Detect which cell encompasses the target text, then output its (x, y) center coordinate. 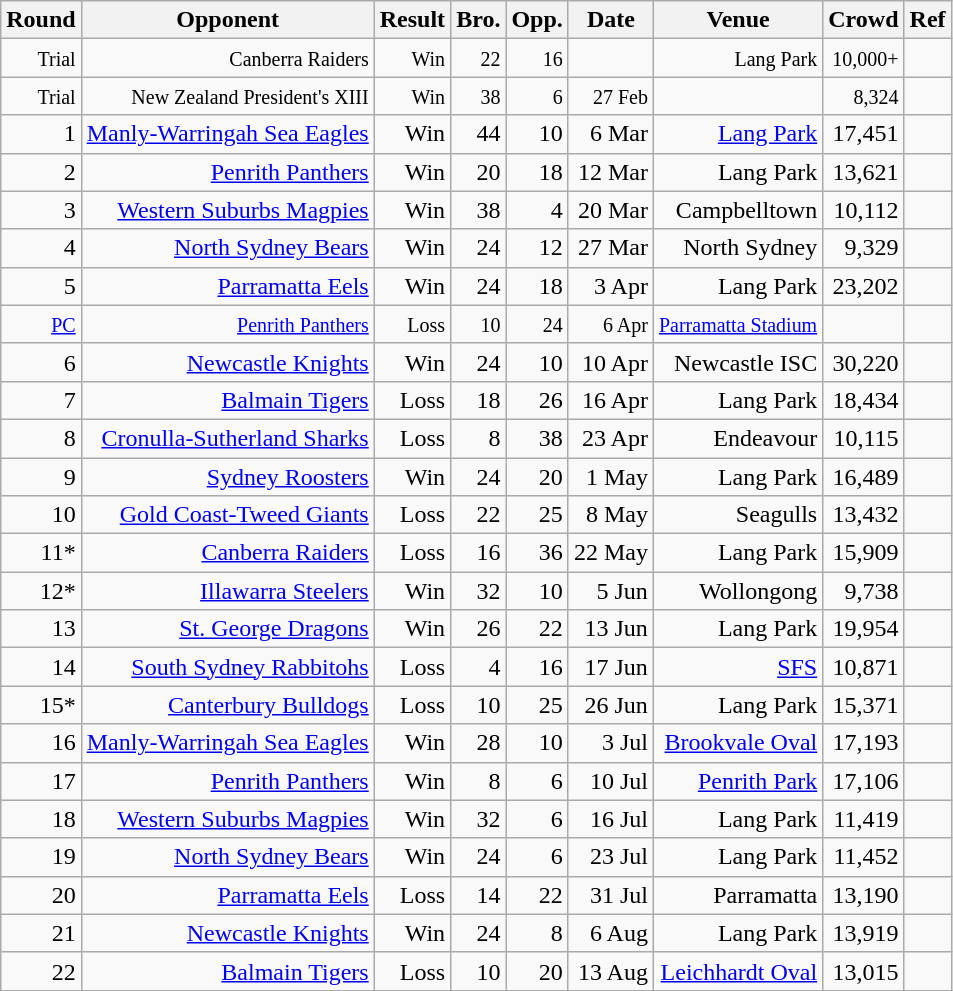
10,871 (864, 667)
18,434 (864, 400)
19,954 (864, 629)
10,112 (864, 210)
2 (41, 172)
6 Mar (610, 134)
16,489 (864, 477)
22 May (610, 553)
1 (41, 134)
12* (41, 591)
PC (41, 324)
13 (41, 629)
Result (412, 20)
1 May (610, 477)
27 Mar (610, 248)
3 Jul (610, 743)
Cronulla-Sutherland Sharks (228, 438)
9 (41, 477)
5 Jun (610, 591)
10,000+ (864, 58)
Canterbury Bulldogs (228, 705)
10 Apr (610, 362)
Bro. (478, 20)
Leichhardt Oval (738, 971)
Wollongong (738, 591)
13,621 (864, 172)
17,106 (864, 781)
17 (41, 781)
6 Aug (610, 933)
Crowd (864, 20)
3 Apr (610, 286)
6 Apr (610, 324)
11* (41, 553)
12 (537, 248)
Round (41, 20)
5 (41, 286)
27 Feb (610, 96)
15* (41, 705)
44 (478, 134)
Parramatta Stadium (738, 324)
Parramatta (738, 895)
SFS (738, 667)
St. George Dragons (228, 629)
16 Apr (610, 400)
17,451 (864, 134)
Brookvale Oval (738, 743)
8 May (610, 515)
21 (41, 933)
8,324 (864, 96)
13,015 (864, 971)
10 Jul (610, 781)
11,452 (864, 857)
10,115 (864, 438)
23,202 (864, 286)
Endeavour (738, 438)
19 (41, 857)
15,909 (864, 553)
3 (41, 210)
9,329 (864, 248)
13,919 (864, 933)
17 Jun (610, 667)
Opponent (228, 20)
20 Mar (610, 210)
13 Jun (610, 629)
13,432 (864, 515)
Opp. (537, 20)
South Sydney Rabbitohs (228, 667)
Gold Coast-Tweed Giants (228, 515)
Campbelltown (738, 210)
New Zealand President's XIII (228, 96)
16 Jul (610, 819)
13 Aug (610, 971)
Newcastle ISC (738, 362)
23 Jul (610, 857)
Ref (928, 20)
15,371 (864, 705)
9,738 (864, 591)
31 Jul (610, 895)
23 Apr (610, 438)
Sydney Roosters (228, 477)
13,190 (864, 895)
26 Jun (610, 705)
17,193 (864, 743)
11,419 (864, 819)
Venue (738, 20)
30,220 (864, 362)
36 (537, 553)
Penrith Park (738, 781)
North Sydney (738, 248)
Seagulls (738, 515)
Date (610, 20)
12 Mar (610, 172)
28 (478, 743)
7 (41, 400)
Illawarra Steelers (228, 591)
